Provide the [X, Y] coordinate of the cell's center where the given text is located.  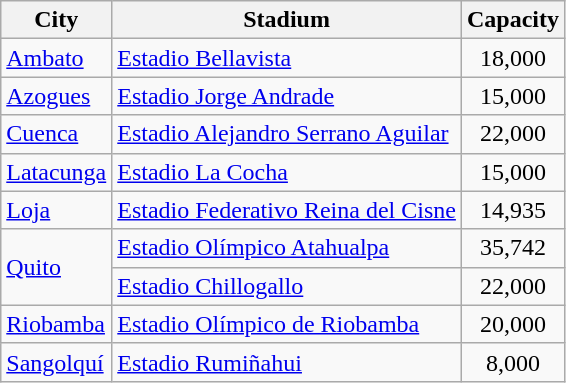
Estadio Jorge Andrade [287, 96]
Capacity [512, 20]
Azogues [56, 96]
20,000 [512, 324]
Latacunga [56, 172]
Estadio Chillogallo [287, 286]
Estadio Olímpico de Riobamba [287, 324]
Estadio Rumiñahui [287, 362]
Loja [56, 210]
Estadio Alejandro Serrano Aguilar [287, 134]
Riobamba [56, 324]
Stadium [287, 20]
14,935 [512, 210]
8,000 [512, 362]
City [56, 20]
35,742 [512, 248]
Estadio Bellavista [287, 58]
18,000 [512, 58]
Ambato [56, 58]
Estadio Federativo Reina del Cisne [287, 210]
Cuenca [56, 134]
Estadio Olímpico Atahualpa [287, 248]
Quito [56, 267]
Sangolquí [56, 362]
Estadio La Cocha [287, 172]
